Pinpoint the cell where the given text exists, returning its (x, y) midpoint coordinate. 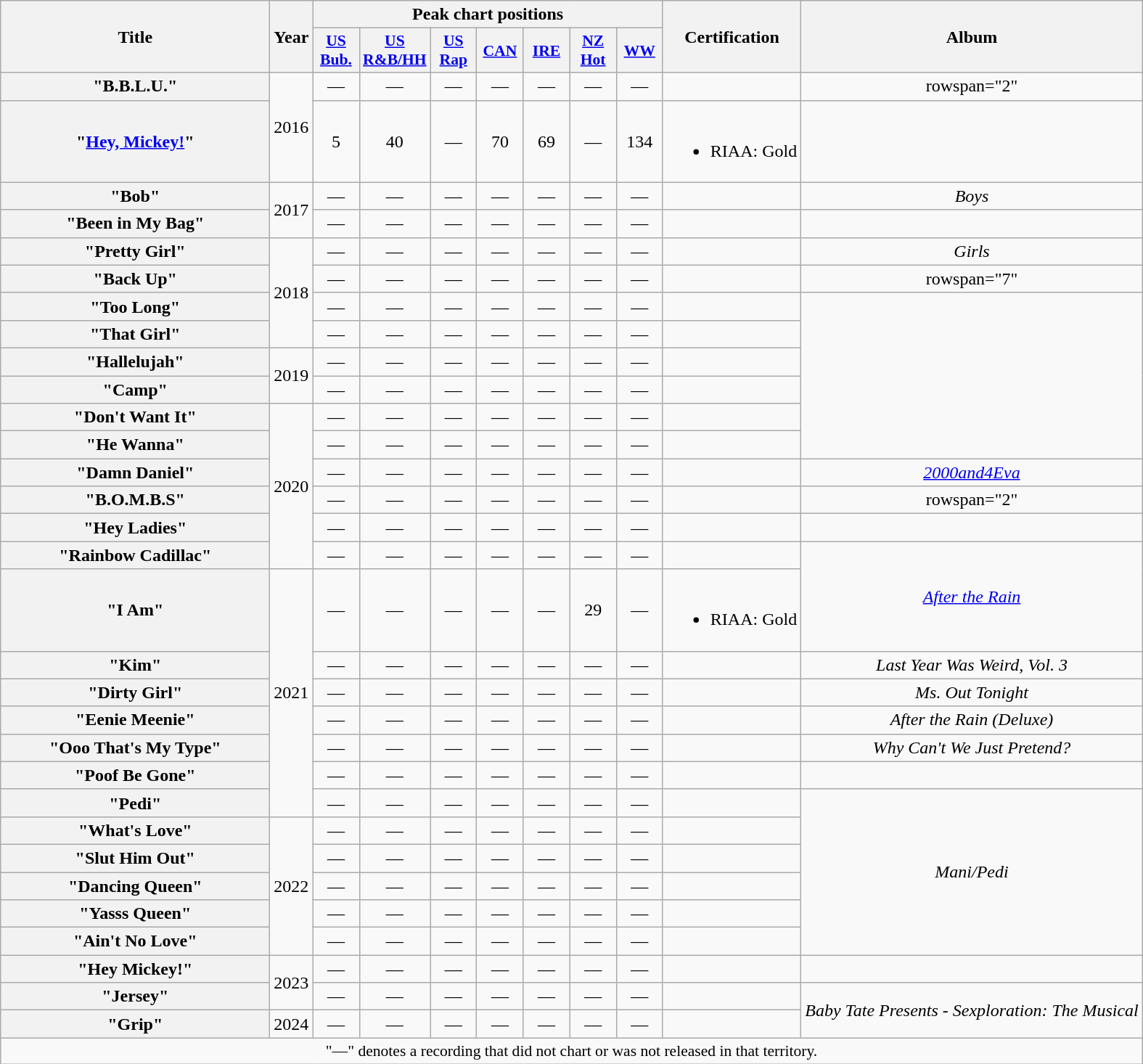
"Bob" (135, 196)
Boys (972, 196)
rowspan="7" (972, 279)
USR&B/HH (395, 51)
Title (135, 36)
"Pretty Girl" (135, 251)
"Hey, Mickey!" (135, 141)
"Jersey" (135, 997)
"Too Long" (135, 306)
"Back Up" (135, 279)
WW (639, 51)
"B.B.L.U." (135, 86)
Last Year Was Weird, Vol. 3 (972, 665)
5 (336, 141)
29 (593, 610)
"Kim" (135, 665)
2020 (292, 486)
Album (972, 36)
"Hey Mickey!" (135, 969)
"Hey Ladies" (135, 528)
"Don't Want It" (135, 417)
"Slut Him Out" (135, 858)
"Ooo That's My Type" (135, 748)
"Hallelujah" (135, 361)
Certification (732, 36)
CAN (500, 51)
NZHot (593, 51)
"Eenie Meenie" (135, 720)
2023 (292, 983)
USRap (454, 51)
"Rainbow Cadillac" (135, 555)
2024 (292, 1024)
"I Am" (135, 610)
2017 (292, 210)
After the Rain (972, 597)
70 (500, 141)
2018 (292, 292)
"Camp" (135, 390)
Mani/Pedi (972, 872)
"Been in My Bag" (135, 224)
Baby Tate Presents - Sexploration: The Musical (972, 1010)
"Damn Daniel" (135, 472)
2022 (292, 885)
69 (546, 141)
Year (292, 36)
"He Wanna" (135, 445)
"Grip" (135, 1024)
USBub. (336, 51)
"Dancing Queen" (135, 886)
"What's Love" (135, 830)
Girls (972, 251)
IRE (546, 51)
2016 (292, 128)
"Yasss Queen" (135, 914)
After the Rain (Deluxe) (972, 720)
Ms. Out Tonight (972, 692)
Peak chart positions (488, 15)
40 (395, 141)
Why Can't We Just Pretend? (972, 748)
134 (639, 141)
2019 (292, 375)
"Dirty Girl" (135, 692)
"Poof Be Gone" (135, 775)
"Ain't No Love" (135, 941)
"B.O.M.B.S" (135, 500)
"—" denotes a recording that did not chart or was not released in that territory. (572, 1051)
"Pedi" (135, 803)
2000and4Eva (972, 472)
"That Girl" (135, 334)
2021 (292, 692)
